From the cell containing the given text, extract its center point as [x, y] coordinate. 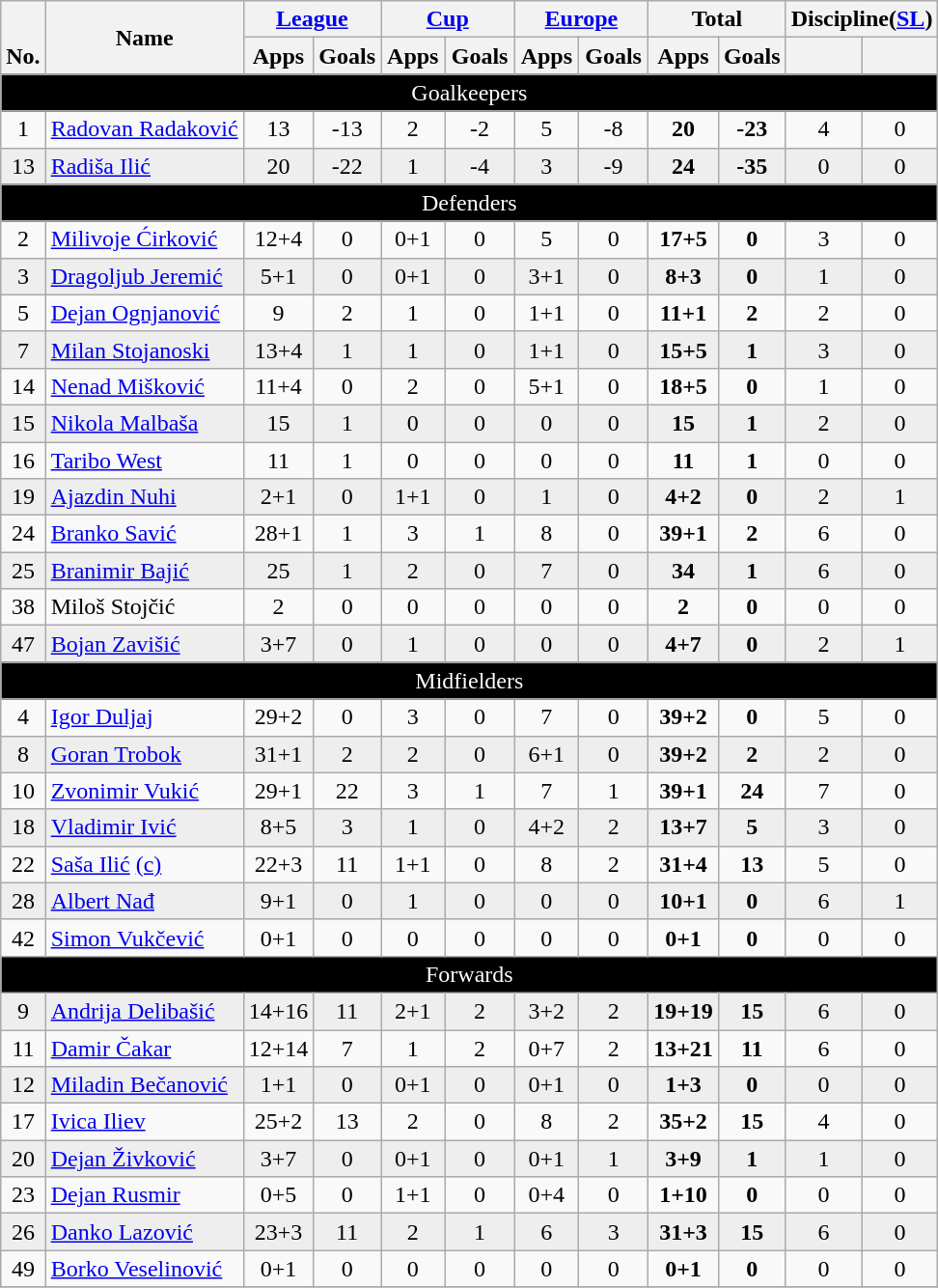
Zvonimir Vukić [145, 791]
-22 [347, 166]
10 [23, 791]
Simon Vukčević [145, 938]
Miloš Stojčić [145, 607]
Andrija Delibašić [145, 1011]
0+4 [546, 1195]
Milan Stojanoski [145, 350]
13+4 [278, 350]
15+5 [683, 350]
22+3 [278, 864]
Milivoje Ćirković [145, 239]
Dejan Ognjanović [145, 313]
11+1 [683, 313]
47 [23, 644]
Branimir Bajić [145, 571]
13+7 [683, 827]
49 [23, 1269]
11+4 [278, 386]
29+1 [278, 791]
-35 [752, 166]
17 [23, 1122]
Dragoljub Jeremić [145, 276]
Ivica Iliev [145, 1122]
Vladimir Ivić [145, 827]
4+7 [683, 644]
42 [23, 938]
-8 [614, 129]
Total [717, 19]
16 [23, 461]
Ajazdin Nuhi [145, 497]
17+5 [683, 239]
Cup [448, 19]
10+1 [683, 901]
8+5 [278, 827]
1+10 [683, 1195]
Europe [581, 19]
Taribo West [145, 461]
Midfielders [469, 681]
0+5 [278, 1195]
Albert Nađ [145, 901]
12 [23, 1085]
12+4 [278, 239]
18+5 [683, 386]
38 [23, 607]
Radiša Ilić [145, 166]
Dejan Rusmir [145, 1195]
Nikola Malbaša [145, 423]
28+1 [278, 534]
19+19 [683, 1011]
-9 [614, 166]
12+14 [278, 1048]
Radovan Radaković [145, 129]
3+9 [683, 1159]
23 [23, 1195]
-13 [347, 129]
3+2 [546, 1011]
Igor Duljaj [145, 717]
-23 [752, 129]
35+2 [683, 1122]
31+3 [683, 1232]
0+7 [546, 1048]
31+4 [683, 864]
34 [683, 571]
Bojan Zavišić [145, 644]
Saša Ilić (c) [145, 864]
Goalkeepers [469, 93]
13+21 [683, 1048]
25+2 [278, 1122]
29+2 [278, 717]
8+3 [683, 276]
1+3 [683, 1085]
18 [23, 827]
Discipline(SL) [862, 19]
23+3 [278, 1232]
Damir Čakar [145, 1048]
28 [23, 901]
Danko Lazović [145, 1232]
3+1 [546, 276]
Miladin Bečanović [145, 1085]
9+1 [278, 901]
Defenders [469, 203]
No. [23, 38]
14 [23, 386]
Goran Trobok [145, 754]
Name [145, 38]
19 [23, 497]
Nenad Mišković [145, 386]
-2 [480, 129]
Borko Veselinović [145, 1269]
26 [23, 1232]
Dejan Živković [145, 1159]
6+1 [546, 754]
-4 [480, 166]
31+1 [278, 754]
Forwards [469, 974]
League [312, 19]
Branko Savić [145, 534]
14+16 [278, 1011]
